Capture the cell that displays the provided text and extract its [X, Y] central coordinate. 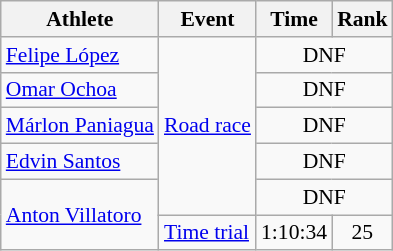
Edvin Santos [80, 162]
Road race [208, 126]
25 [362, 233]
Event [208, 19]
Time [294, 19]
Athlete [80, 19]
Time trial [208, 233]
Omar Ochoa [80, 90]
Anton Villatoro [80, 214]
Felipe López [80, 55]
Márlon Paniagua [80, 126]
1:10:34 [294, 233]
Rank [362, 19]
